Capture the cell that displays the provided text and extract its [X, Y] central coordinate. 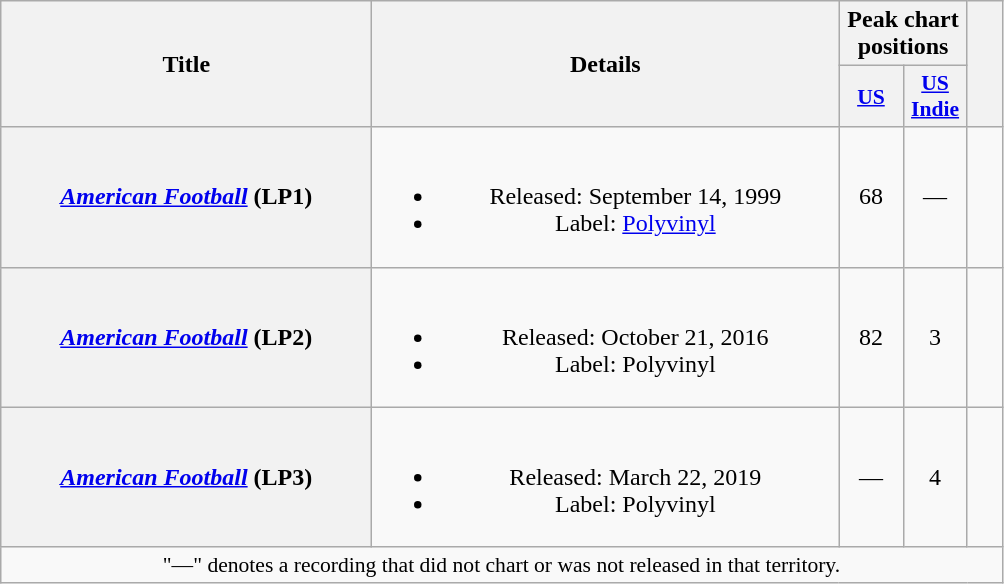
US [871, 96]
USIndie [935, 96]
Details [606, 64]
3 [935, 337]
Released: September 14, 1999Label: Polyvinyl [606, 197]
American Football (LP3) [186, 477]
American Football (LP1) [186, 197]
Released: March 22, 2019Label: Polyvinyl [606, 477]
"—" denotes a recording that did not chart or was not released in that territory. [502, 565]
Title [186, 64]
82 [871, 337]
4 [935, 477]
Released: October 21, 2016Label: Polyvinyl [606, 337]
Peak chart positions [903, 34]
68 [871, 197]
American Football (LP2) [186, 337]
